Provide the [x, y] coordinate of the cell's center where the given text is located.  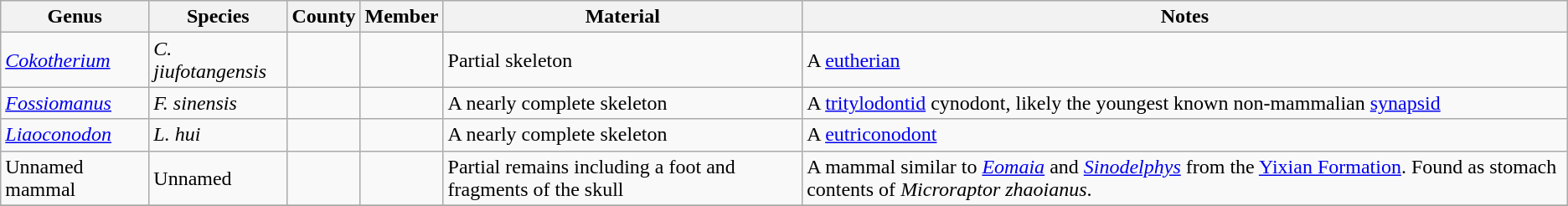
L. hui [218, 135]
Cokotherium [75, 60]
Liaoconodon [75, 135]
Fossiomanus [75, 103]
Unnamed [218, 178]
A eutriconodont [1185, 135]
A mammal similar to Eomaia and Sinodelphys from the Yixian Formation. Found as stomach contents of Microraptor zhaoianus. [1185, 178]
County [323, 17]
Member [402, 17]
Unnamed mammal [75, 178]
Notes [1185, 17]
Species [218, 17]
A tritylodontid cynodont, likely the youngest known non-mammalian synapsid [1185, 103]
Partial remains including a foot and fragments of the skull [623, 178]
Genus [75, 17]
F. sinensis [218, 103]
Partial skeleton [623, 60]
Material [623, 17]
C. jiufotangensis [218, 60]
A eutherian [1185, 60]
